For the text-containing cell, return its midpoint in [X, Y] coordinate format. 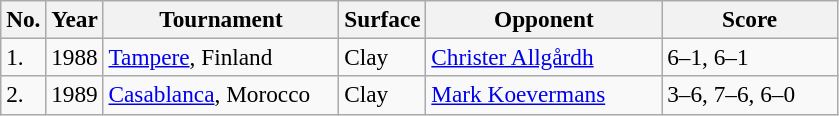
Mark Koevermans [544, 95]
Surface [382, 19]
Year [74, 19]
Tampere, Finland [221, 57]
Score [750, 19]
6–1, 6–1 [750, 57]
No. [24, 19]
Casablanca, Morocco [221, 95]
1988 [74, 57]
Christer Allgårdh [544, 57]
3–6, 7–6, 6–0 [750, 95]
Tournament [221, 19]
2. [24, 95]
1. [24, 57]
1989 [74, 95]
Opponent [544, 19]
